Provide the (X, Y) coordinate of the cell's center where the given text is located.  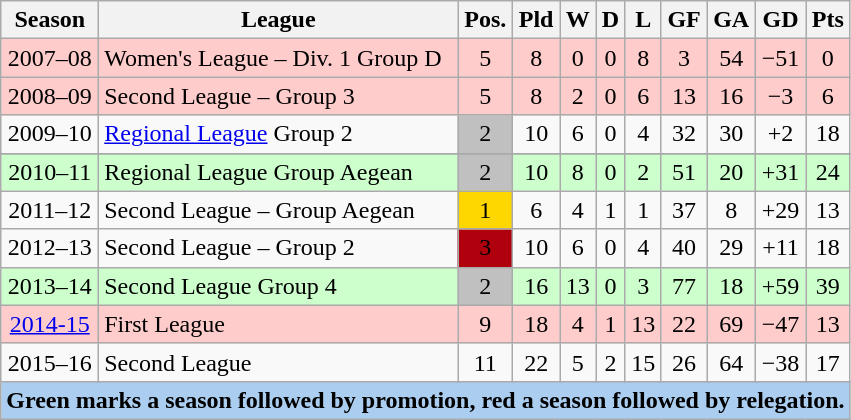
GD (780, 20)
D (610, 20)
24 (828, 172)
Pos. (486, 20)
−3 (780, 96)
64 (731, 362)
Regional League Group 2 (278, 134)
17 (828, 362)
37 (684, 210)
2009–10 (50, 134)
+31 (780, 172)
Pld (536, 20)
51 (684, 172)
+29 (780, 210)
30 (731, 134)
77 (684, 286)
Women's League – Div. 1 Group D (278, 58)
Second League (278, 362)
GF (684, 20)
69 (731, 324)
2007–08 (50, 58)
Second League Group 4 (278, 286)
2008–09 (50, 96)
−51 (780, 58)
26 (684, 362)
Season (50, 20)
54 (731, 58)
32 (684, 134)
+59 (780, 286)
Second League – Group Aegean (278, 210)
40 (684, 248)
2010–11 (50, 172)
2014-15 (50, 324)
W (578, 20)
L (643, 20)
First League (278, 324)
Green marks a season followed by promotion, red a season followed by relegation. (426, 400)
9 (486, 324)
−38 (780, 362)
15 (643, 362)
+2 (780, 134)
2015–16 (50, 362)
2013–14 (50, 286)
Pts (828, 20)
39 (828, 286)
GA (731, 20)
20 (731, 172)
Second League – Group 3 (278, 96)
2011–12 (50, 210)
+11 (780, 248)
29 (731, 248)
11 (486, 362)
Second League – Group 2 (278, 248)
−47 (780, 324)
2012–13 (50, 248)
Regional League Group Aegean (278, 172)
League (278, 20)
